Provide the (x, y) coordinate of the cell's center where the given text is located.  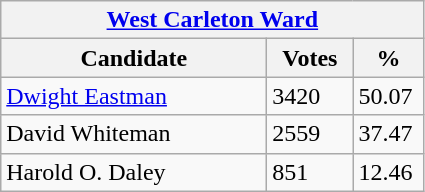
Harold O. Daley (134, 172)
3420 (310, 96)
851 (310, 172)
David Whiteman (134, 134)
Candidate (134, 58)
50.07 (388, 96)
West Carleton Ward (212, 20)
37.47 (388, 134)
Votes (310, 58)
Dwight Eastman (134, 96)
% (388, 58)
12.46 (388, 172)
2559 (310, 134)
